Capture the cell that displays the provided text and extract its [x, y] central coordinate. 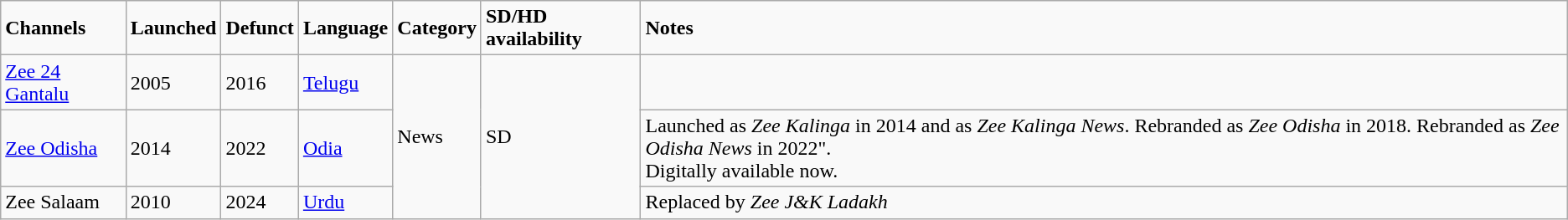
Zee Odisha [64, 148]
2022 [260, 148]
Urdu [345, 202]
Zee Salaam [64, 202]
2024 [260, 202]
2016 [260, 82]
Defunct [260, 28]
Category [437, 28]
SD [560, 137]
Launched [173, 28]
2010 [173, 202]
Odia [345, 148]
News [437, 137]
2014 [173, 148]
SD/HD availability [560, 28]
Notes [1104, 28]
Zee 24 Gantalu [64, 82]
Channels [64, 28]
Language [345, 28]
Replaced by Zee J&K Ladakh [1104, 202]
2005 [173, 82]
Telugu [345, 82]
